Output the (x, y) coordinate of the center of the cell containing the given text.  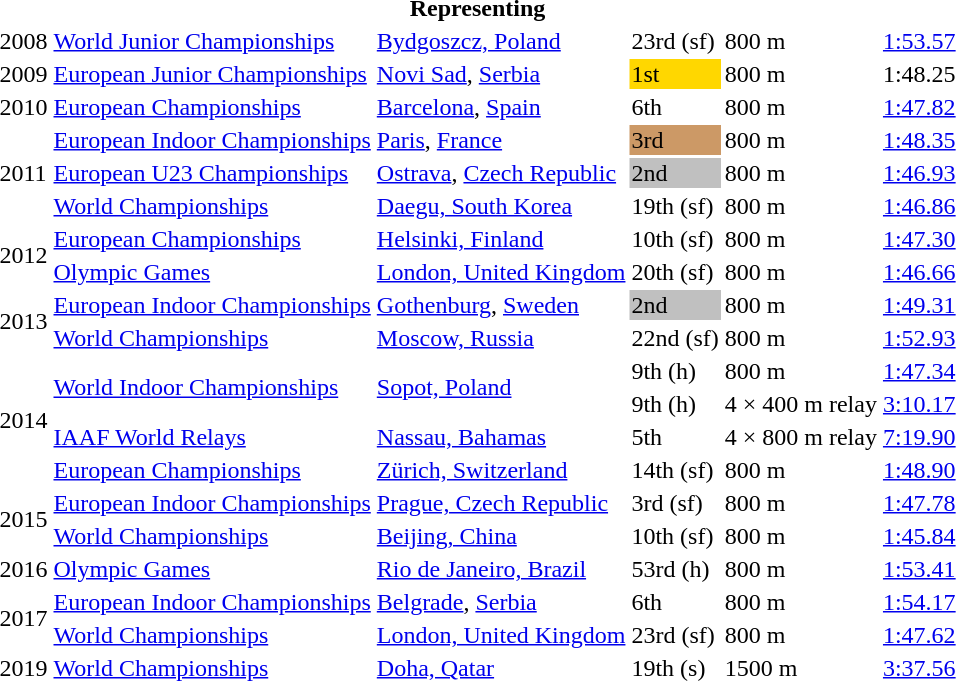
4 × 800 m relay (800, 437)
European U23 Championships (212, 173)
Zürich, Switzerland (501, 470)
Novi Sad, Serbia (501, 74)
Prague, Czech Republic (501, 503)
19th (sf) (675, 206)
Gothenburg, Sweden (501, 305)
Ostrava, Czech Republic (501, 173)
4 × 400 m relay (800, 404)
IAAF World Relays (212, 437)
53rd (h) (675, 569)
Rio de Janeiro, Brazil (501, 569)
3rd (675, 140)
Paris, France (501, 140)
Sopot, Poland (501, 388)
Barcelona, Spain (501, 107)
1st (675, 74)
World Indoor Championships (212, 388)
Helsinki, Finland (501, 239)
5th (675, 437)
Beijing, China (501, 536)
Moscow, Russia (501, 338)
Belgrade, Serbia (501, 602)
3rd (sf) (675, 503)
World Junior Championships (212, 41)
14th (sf) (675, 470)
22nd (sf) (675, 338)
Daegu, South Korea (501, 206)
Nassau, Bahamas (501, 437)
European Junior Championships (212, 74)
20th (sf) (675, 272)
Bydgoszcz, Poland (501, 41)
